Provide the [x, y] coordinate of the cell's center where the given text is located.  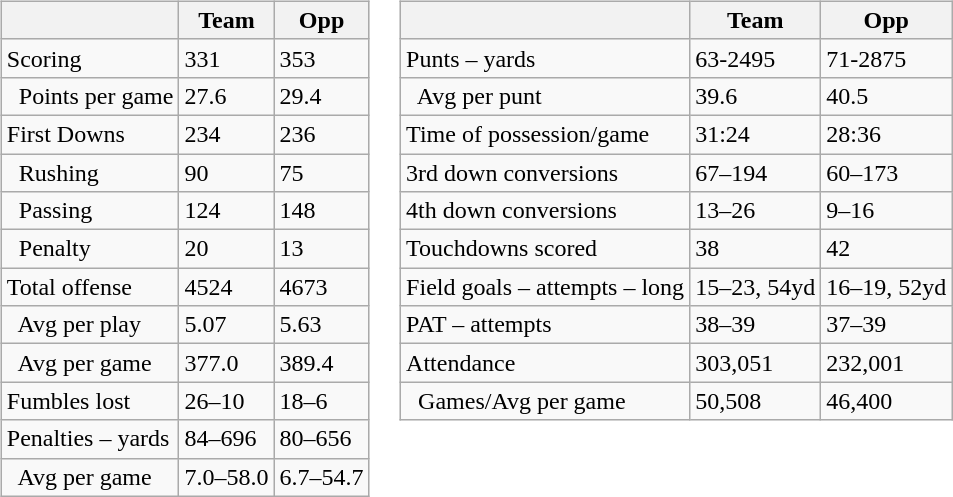
60–173 [886, 173]
Scoring [90, 58]
71-2875 [886, 58]
20 [226, 249]
Penalties – yards [90, 439]
50,508 [756, 401]
Field goals – attempts – long [546, 287]
124 [226, 211]
7.0–58.0 [226, 477]
38 [756, 249]
Total offense [90, 287]
Time of possession/game [546, 134]
80–656 [322, 439]
3rd down conversions [546, 173]
4524 [226, 287]
37–39 [886, 325]
63-2495 [756, 58]
39.6 [756, 96]
377.0 [226, 363]
42 [886, 249]
Rushing [90, 173]
90 [226, 173]
5.07 [226, 325]
26–10 [226, 401]
236 [322, 134]
331 [226, 58]
Passing [90, 211]
29.4 [322, 96]
Avg per punt [546, 96]
16–19, 52yd [886, 287]
84–696 [226, 439]
5.63 [322, 325]
4673 [322, 287]
353 [322, 58]
Points per game [90, 96]
46,400 [886, 401]
75 [322, 173]
13–26 [756, 211]
28:36 [886, 134]
9–16 [886, 211]
PAT – attempts [546, 325]
18–6 [322, 401]
67–194 [756, 173]
38–39 [756, 325]
Avg per play [90, 325]
Fumbles lost [90, 401]
Games/Avg per game [546, 401]
40.5 [886, 96]
15–23, 54yd [756, 287]
Attendance [546, 363]
Penalty [90, 249]
389.4 [322, 363]
27.6 [226, 96]
First Downs [90, 134]
Touchdowns scored [546, 249]
13 [322, 249]
6.7–54.7 [322, 477]
Punts – yards [546, 58]
232,001 [886, 363]
148 [322, 211]
31:24 [756, 134]
4th down conversions [546, 211]
303,051 [756, 363]
234 [226, 134]
